Scan for the cell matching the given text and deliver its [X, Y] coordinate at center. 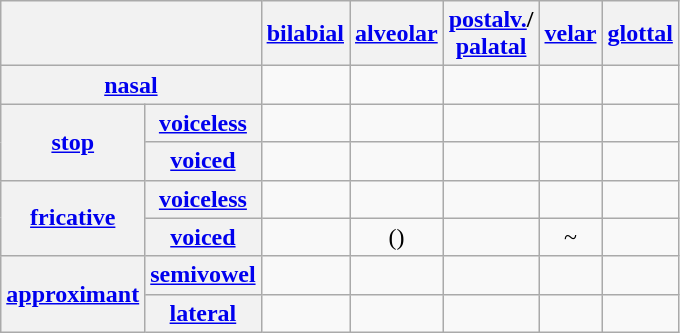
stop [73, 142]
approximant [73, 294]
bilabial [305, 34]
postalv./palatal [491, 34]
lateral [203, 313]
nasal [131, 85]
glottal [640, 34]
fricative [73, 218]
velar [570, 34]
semivowel [203, 275]
() [397, 237]
alveolar [397, 34]
~ [570, 237]
